Output the [x, y] coordinate of the center of the cell containing the given text.  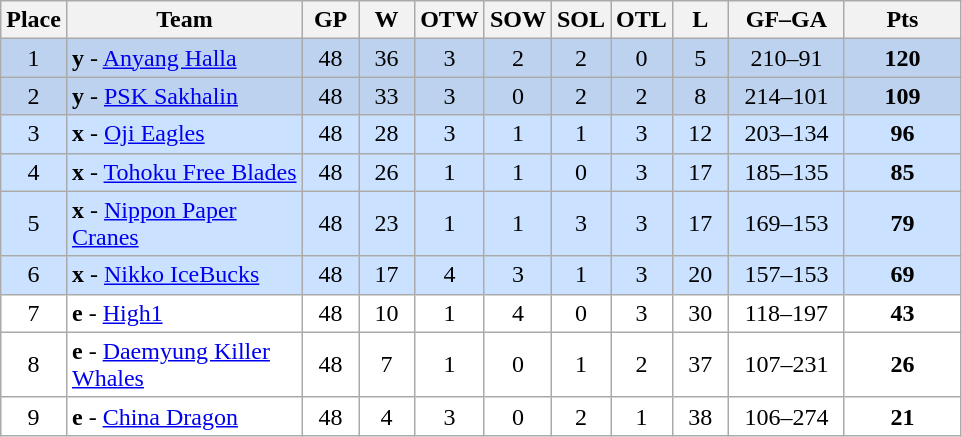
e - China Dragon [184, 416]
SOL [580, 20]
SOW [518, 20]
GF–GA [786, 20]
20 [700, 275]
185–135 [786, 172]
203–134 [786, 134]
120 [902, 58]
157–153 [786, 275]
109 [902, 96]
30 [700, 313]
x - Tohoku Free Blades [184, 172]
118–197 [786, 313]
33 [387, 96]
69 [902, 275]
106–274 [786, 416]
37 [700, 364]
12 [700, 134]
y - Anyang Halla [184, 58]
Team [184, 20]
y - PSK Sakhalin [184, 96]
x - Nippon Paper Cranes [184, 224]
36 [387, 58]
e - High1 [184, 313]
GP [331, 20]
OTW [450, 20]
38 [700, 416]
x - Oji Eagles [184, 134]
85 [902, 172]
10 [387, 313]
6 [34, 275]
Pts [902, 20]
W [387, 20]
214–101 [786, 96]
L [700, 20]
OTL [642, 20]
107–231 [786, 364]
43 [902, 313]
210–91 [786, 58]
x - Nikko IceBucks [184, 275]
e - Daemyung Killer Whales [184, 364]
9 [34, 416]
Place [34, 20]
28 [387, 134]
96 [902, 134]
79 [902, 224]
169–153 [786, 224]
23 [387, 224]
21 [902, 416]
